Detect which cell encompasses the target text, then output its [x, y] center coordinate. 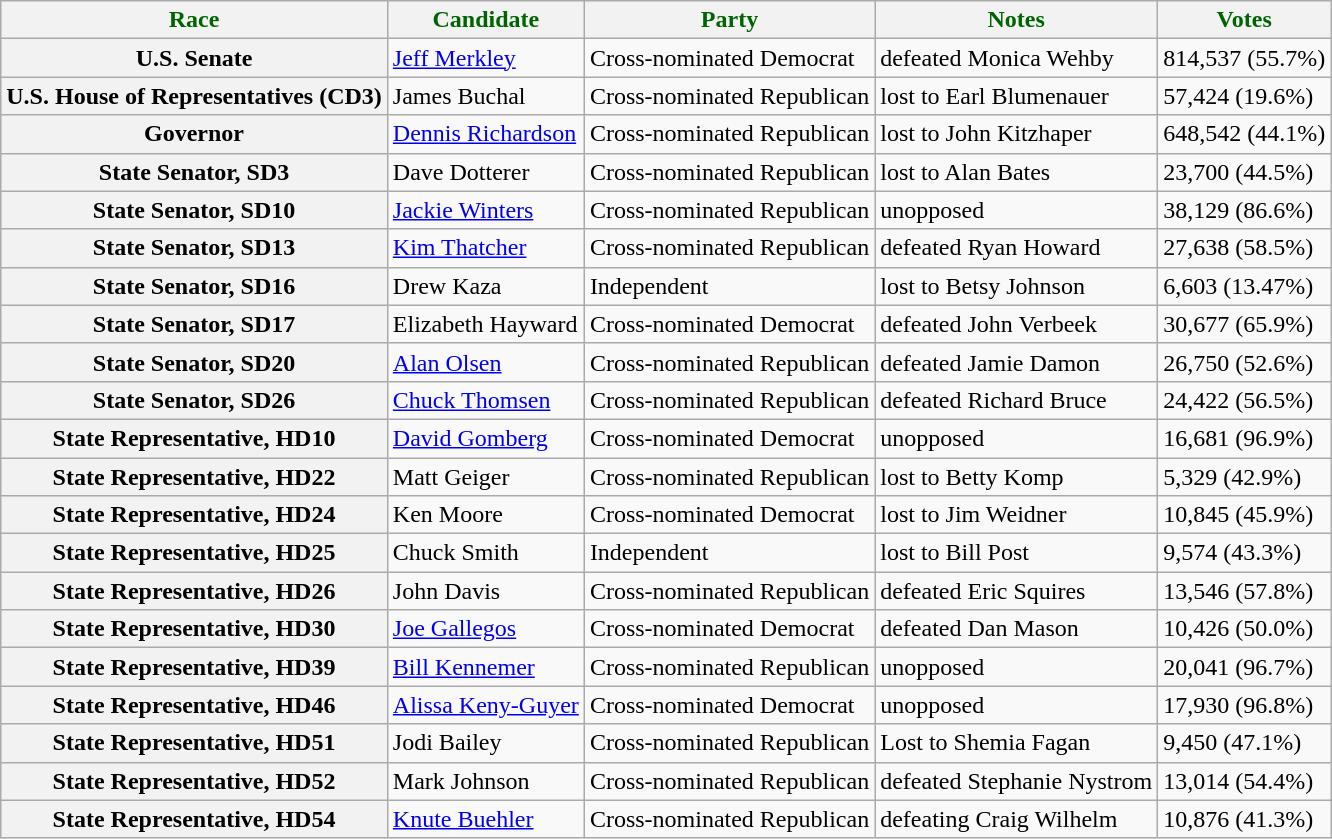
Bill Kennemer [486, 667]
9,450 (47.1%) [1244, 743]
Lost to Shemia Fagan [1016, 743]
26,750 (52.6%) [1244, 362]
State Representative, HD46 [194, 705]
State Representative, HD10 [194, 438]
defeated Eric Squires [1016, 591]
Race [194, 20]
lost to Jim Weidner [1016, 515]
Dennis Richardson [486, 134]
State Representative, HD51 [194, 743]
lost to Earl Blumenauer [1016, 96]
Jodi Bailey [486, 743]
State Representative, HD54 [194, 819]
defeated Monica Wehby [1016, 58]
U.S. Senate [194, 58]
State Representative, HD26 [194, 591]
Kim Thatcher [486, 248]
lost to Alan Bates [1016, 172]
State Senator, SD13 [194, 248]
Matt Geiger [486, 477]
State Senator, SD17 [194, 324]
Votes [1244, 20]
Drew Kaza [486, 286]
defeated Stephanie Nystrom [1016, 781]
Chuck Smith [486, 553]
defeated Jamie Damon [1016, 362]
lost to Bill Post [1016, 553]
10,426 (50.0%) [1244, 629]
lost to Betsy Johnson [1016, 286]
Notes [1016, 20]
38,129 (86.6%) [1244, 210]
Jeff Merkley [486, 58]
Party [729, 20]
5,329 (42.9%) [1244, 477]
10,876 (41.3%) [1244, 819]
13,014 (54.4%) [1244, 781]
20,041 (96.7%) [1244, 667]
Dave Dotterer [486, 172]
State Senator, SD3 [194, 172]
648,542 (44.1%) [1244, 134]
24,422 (56.5%) [1244, 400]
Knute Buehler [486, 819]
9,574 (43.3%) [1244, 553]
16,681 (96.9%) [1244, 438]
10,845 (45.9%) [1244, 515]
U.S. House of Representatives (CD3) [194, 96]
State Representative, HD30 [194, 629]
Elizabeth Hayward [486, 324]
Mark Johnson [486, 781]
John Davis [486, 591]
Alan Olsen [486, 362]
defeated Ryan Howard [1016, 248]
State Representative, HD25 [194, 553]
Joe Gallegos [486, 629]
57,424 (19.6%) [1244, 96]
defeated John Verbeek [1016, 324]
13,546 (57.8%) [1244, 591]
State Senator, SD20 [194, 362]
23,700 (44.5%) [1244, 172]
27,638 (58.5%) [1244, 248]
Jackie Winters [486, 210]
Alissa Keny-Guyer [486, 705]
30,677 (65.9%) [1244, 324]
814,537 (55.7%) [1244, 58]
defeated Richard Bruce [1016, 400]
Governor [194, 134]
Chuck Thomsen [486, 400]
lost to John Kitzhaper [1016, 134]
State Senator, SD26 [194, 400]
State Representative, HD22 [194, 477]
Candidate [486, 20]
James Buchal [486, 96]
defeated Dan Mason [1016, 629]
State Senator, SD10 [194, 210]
David Gomberg [486, 438]
State Senator, SD16 [194, 286]
State Representative, HD24 [194, 515]
Ken Moore [486, 515]
State Representative, HD52 [194, 781]
lost to Betty Komp [1016, 477]
17,930 (96.8%) [1244, 705]
6,603 (13.47%) [1244, 286]
State Representative, HD39 [194, 667]
defeating Craig Wilhelm [1016, 819]
